Provide the [x, y] coordinate of the cell's center where the given text is located.  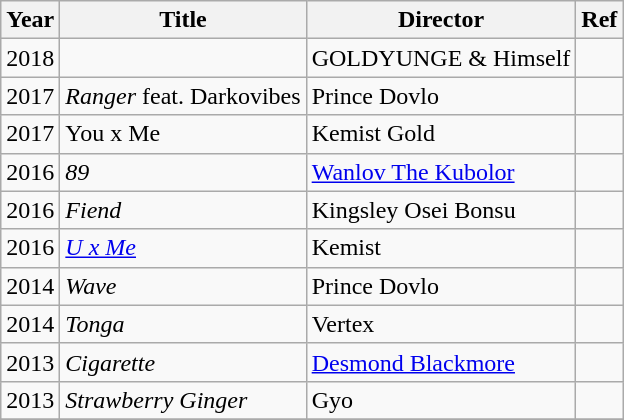
Ranger feat. Darkovibes [183, 96]
89 [183, 172]
Tonga [183, 324]
Year [30, 20]
Kingsley Osei Bonsu [441, 210]
You x Me [183, 134]
Ref [600, 20]
GOLDYUNGE & Himself [441, 58]
Wave [183, 286]
Kemist [441, 248]
Gyo [441, 400]
Cigarette [183, 362]
2018 [30, 58]
Director [441, 20]
U x Me [183, 248]
Title [183, 20]
Strawberry Ginger [183, 400]
Kemist Gold [441, 134]
Vertex [441, 324]
Desmond Blackmore [441, 362]
Fiend [183, 210]
Wanlov The Kubolor [441, 172]
